Output the (X, Y) coordinate of the center of the cell containing the given text.  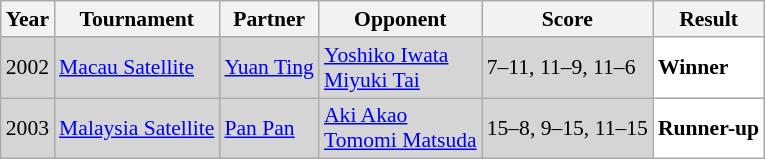
Winner (708, 68)
Partner (269, 19)
15–8, 9–15, 11–15 (568, 128)
Malaysia Satellite (136, 128)
Yuan Ting (269, 68)
Yoshiko Iwata Miyuki Tai (400, 68)
Score (568, 19)
Macau Satellite (136, 68)
7–11, 11–9, 11–6 (568, 68)
Aki Akao Tomomi Matsuda (400, 128)
Tournament (136, 19)
Result (708, 19)
Opponent (400, 19)
Runner-up (708, 128)
Year (28, 19)
Pan Pan (269, 128)
2003 (28, 128)
2002 (28, 68)
